Capture the cell that displays the provided text and extract its [x, y] central coordinate. 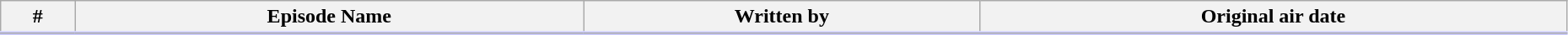
Written by [782, 17]
# [38, 17]
Original air date [1274, 17]
Episode Name [329, 17]
